From the cell containing the given text, extract its center point as (x, y) coordinate. 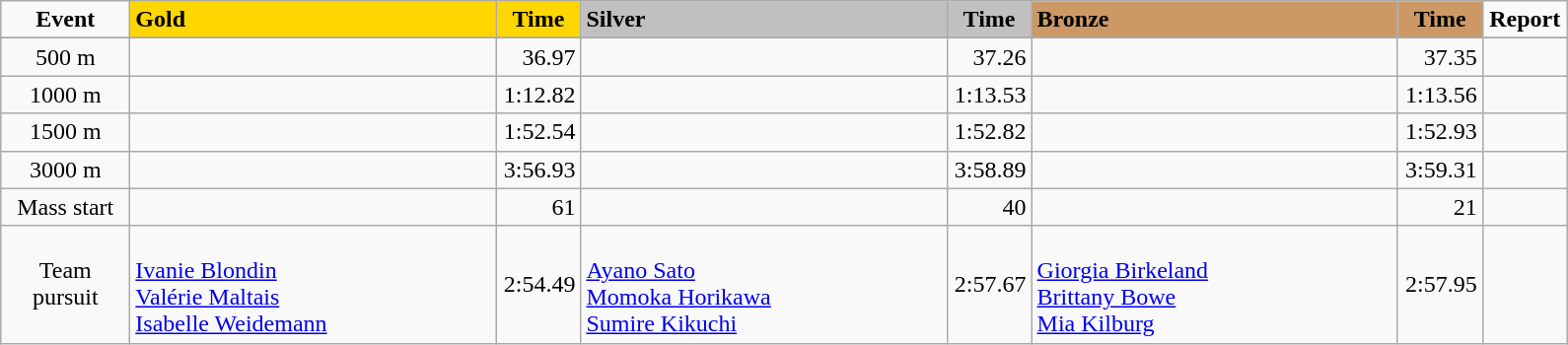
61 (538, 207)
Gold (314, 20)
1:13.53 (989, 95)
3:56.93 (538, 170)
36.97 (538, 57)
Team pursuit (65, 284)
40 (989, 207)
2:54.49 (538, 284)
1:12.82 (538, 95)
1:52.82 (989, 132)
Mass start (65, 207)
Giorgia BirkelandBrittany BoweMia Kilburg (1215, 284)
3:58.89 (989, 170)
3000 m (65, 170)
Silver (763, 20)
1:13.56 (1440, 95)
37.26 (989, 57)
2:57.67 (989, 284)
500 m (65, 57)
37.35 (1440, 57)
21 (1440, 207)
Event (65, 20)
1:52.93 (1440, 132)
Bronze (1215, 20)
3:59.31 (1440, 170)
Ivanie BlondinValérie MaltaisIsabelle Weidemann (314, 284)
1000 m (65, 95)
1500 m (65, 132)
2:57.95 (1440, 284)
Report (1525, 20)
Ayano SatoMomoka HorikawaSumire Kikuchi (763, 284)
1:52.54 (538, 132)
